Pinpoint the cell where the given text exists, returning its [x, y] midpoint coordinate. 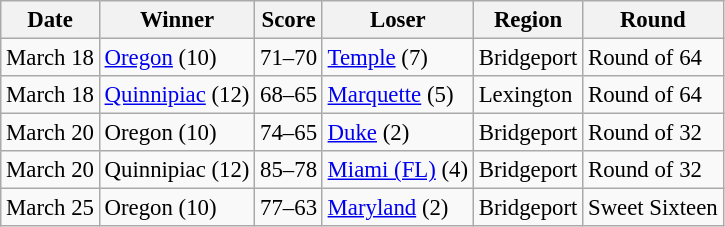
68–65 [289, 95]
Maryland (2) [398, 208]
85–78 [289, 170]
Region [528, 20]
Marquette (5) [398, 95]
Temple (7) [398, 58]
Lexington [528, 95]
Miami (FL) (4) [398, 170]
Sweet Sixteen [653, 208]
Loser [398, 20]
71–70 [289, 58]
77–63 [289, 208]
March 25 [50, 208]
74–65 [289, 133]
Date [50, 20]
Winner [176, 20]
Duke (2) [398, 133]
Round [653, 20]
Score [289, 20]
